Scan for the cell matching the given text and deliver its [x, y] coordinate at center. 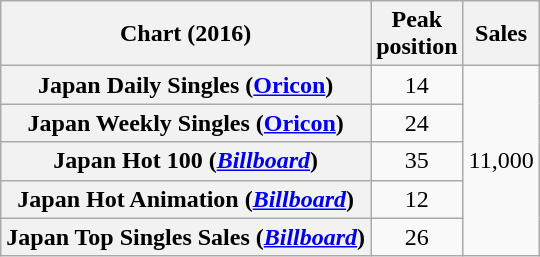
Japan Hot Animation (Billboard) [186, 199]
Peakposition [417, 34]
Sales [501, 34]
Japan Daily Singles (Oricon) [186, 85]
35 [417, 161]
11,000 [501, 161]
Japan Hot 100 (Billboard) [186, 161]
Japan Top Singles Sales (Billboard) [186, 237]
Chart (2016) [186, 34]
24 [417, 123]
12 [417, 199]
Japan Weekly Singles (Oricon) [186, 123]
14 [417, 85]
26 [417, 237]
